Pinpoint the cell where the given text exists, returning its (x, y) midpoint coordinate. 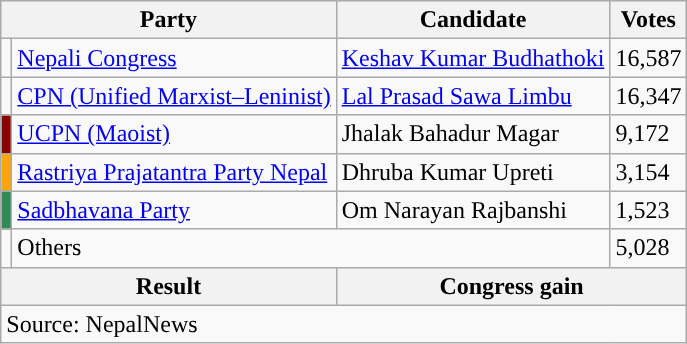
3,154 (648, 172)
16,587 (648, 58)
Jhalak Bahadur Magar (473, 134)
Source: NepalNews (344, 324)
Sadbhavana Party (174, 210)
Keshav Kumar Budhathoki (473, 58)
Others (311, 248)
CPN (Unified Marxist–Leninist) (174, 96)
Votes (648, 20)
Party (168, 20)
Dhruba Kumar Upreti (473, 172)
UCPN (Maoist) (174, 134)
Congress gain (512, 286)
Nepali Congress (174, 58)
Result (168, 286)
9,172 (648, 134)
16,347 (648, 96)
5,028 (648, 248)
Om Narayan Rajbanshi (473, 210)
Lal Prasad Sawa Limbu (473, 96)
1,523 (648, 210)
Rastriya Prajatantra Party Nepal (174, 172)
Candidate (473, 20)
